Pinpoint the cell where the given text exists, returning its (x, y) midpoint coordinate. 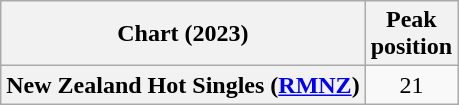
Peakposition (411, 34)
New Zealand Hot Singles (RMNZ) (183, 85)
Chart (2023) (183, 34)
21 (411, 85)
